Extract the [x, y] coordinate from the center of the cell holding the provided text.  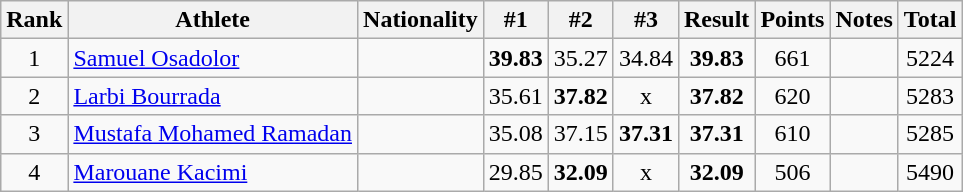
506 [792, 172]
5490 [930, 172]
Notes [864, 20]
2 [34, 96]
#2 [580, 20]
4 [34, 172]
Points [792, 20]
Athlete [213, 20]
34.84 [646, 58]
#1 [516, 20]
35.08 [516, 134]
Marouane Kacimi [213, 172]
35.61 [516, 96]
Samuel Osadolor [213, 58]
Rank [34, 20]
661 [792, 58]
37.15 [580, 134]
#3 [646, 20]
Larbi Bourrada [213, 96]
620 [792, 96]
35.27 [580, 58]
3 [34, 134]
5224 [930, 58]
Result [716, 20]
Nationality [421, 20]
1 [34, 58]
5285 [930, 134]
610 [792, 134]
29.85 [516, 172]
Mustafa Mohamed Ramadan [213, 134]
5283 [930, 96]
Total [930, 20]
